From the cell containing the given text, extract its center point as [X, Y] coordinate. 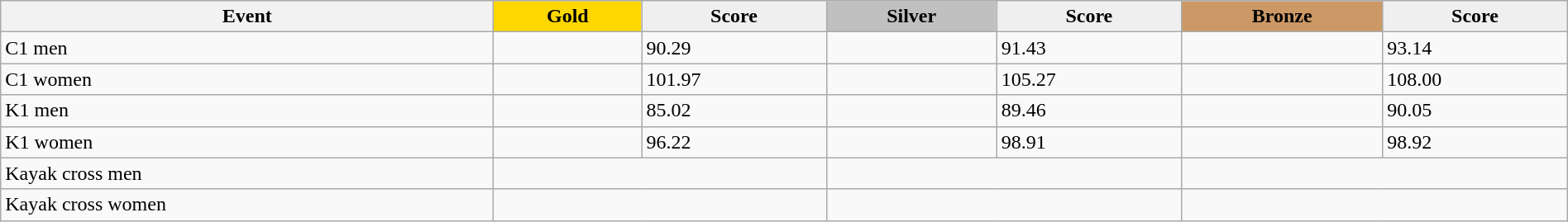
Event [247, 17]
108.00 [1475, 79]
90.05 [1475, 111]
Kayak cross men [247, 173]
C1 women [247, 79]
C1 men [247, 48]
89.46 [1088, 111]
101.97 [734, 79]
Gold [567, 17]
93.14 [1475, 48]
Bronze [1282, 17]
98.92 [1475, 142]
85.02 [734, 111]
98.91 [1088, 142]
Kayak cross women [247, 205]
105.27 [1088, 79]
90.29 [734, 48]
96.22 [734, 142]
Silver [911, 17]
K1 men [247, 111]
91.43 [1088, 48]
K1 women [247, 142]
